Return the [X, Y] coordinate for the center point of the cell that contains the specified text.  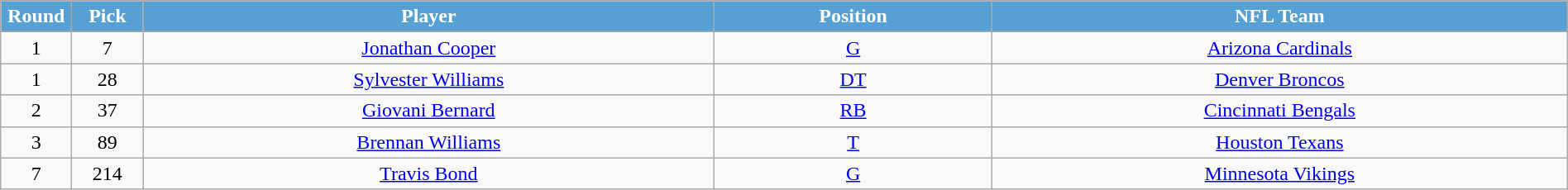
NFL Team [1279, 17]
Houston Texans [1279, 142]
Denver Broncos [1279, 79]
214 [108, 173]
Arizona Cardinals [1279, 48]
Sylvester Williams [428, 79]
37 [108, 111]
Position [853, 17]
Cincinnati Bengals [1279, 111]
Round [36, 17]
28 [108, 79]
RB [853, 111]
Brennan Williams [428, 142]
DT [853, 79]
Giovani Bernard [428, 111]
Jonathan Cooper [428, 48]
89 [108, 142]
Pick [108, 17]
2 [36, 111]
Travis Bond [428, 173]
3 [36, 142]
T [853, 142]
Minnesota Vikings [1279, 173]
Player [428, 17]
